Provide the [x, y] coordinate of the cell's center where the given text is located.  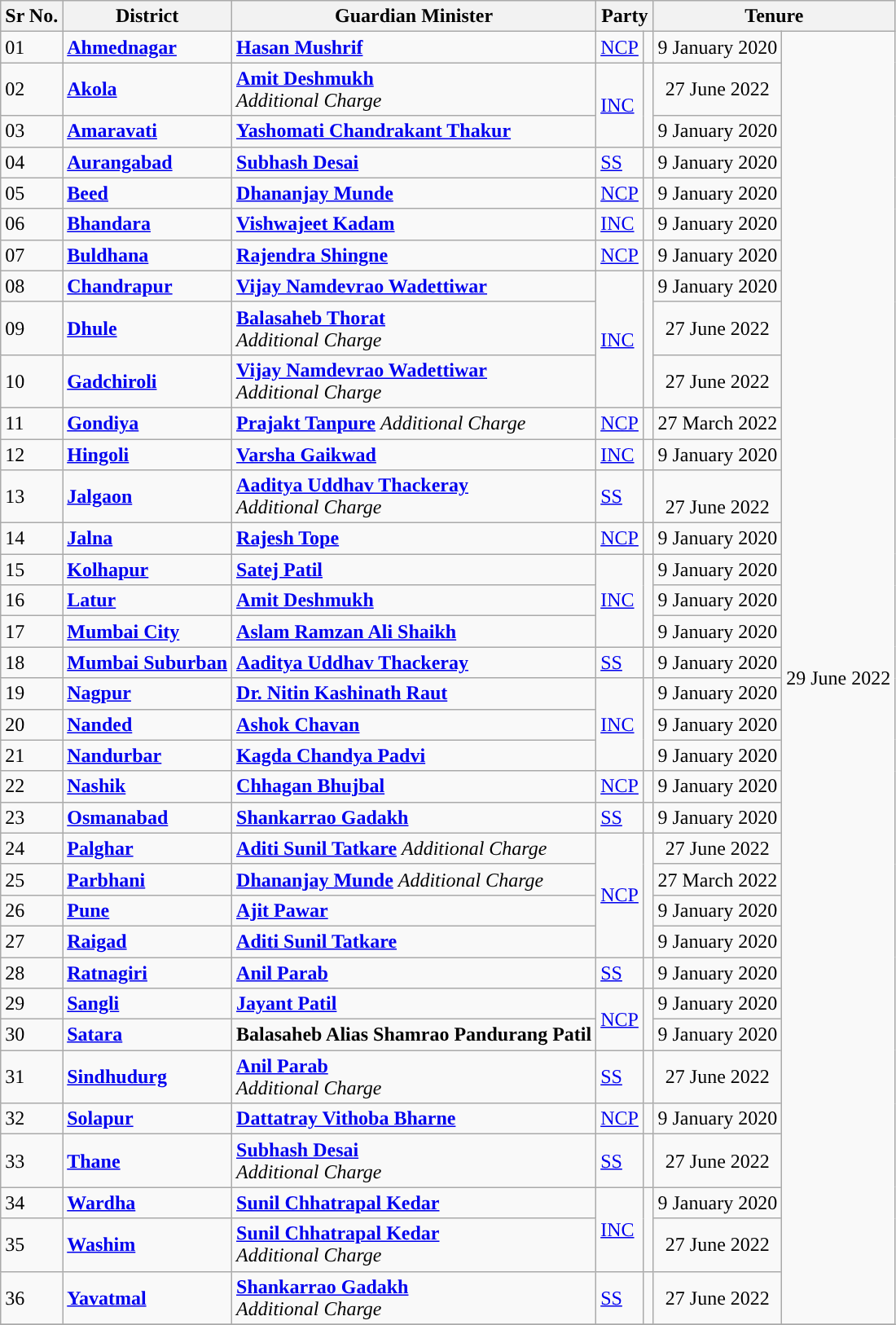
32 [32, 1119]
34 [32, 1203]
Vijay Namdevrao WadettiwarAdditional Charge [414, 381]
Vijay Namdevrao Wadettiwar [414, 286]
Ratnagiri [147, 972]
Aurangabad [147, 162]
Sangli [147, 1004]
29 June 2022 [839, 678]
24 [32, 848]
Ajit Pawar [414, 910]
Mumbai City [147, 632]
Yavatmal [147, 1297]
10 [32, 381]
14 [32, 539]
Aaditya Uddhav ThackerayAdditional Charge [414, 497]
Jalna [147, 539]
02 [32, 90]
Aaditya Uddhav Thackeray [414, 662]
07 [32, 255]
29 [32, 1004]
Gadchiroli [147, 381]
Solapur [147, 1119]
05 [32, 193]
Satara [147, 1035]
Satej Patil [414, 570]
Wardha [147, 1203]
Dr. Nitin Kashinath Raut [414, 693]
Kolhapur [147, 570]
Nagpur [147, 693]
Yashomati Chandrakant Thakur [414, 131]
Subhash DesaiAdditional Charge [414, 1160]
23 [32, 817]
Raigad [147, 941]
Kagda Chandya Padvi [414, 755]
16 [32, 601]
Amit Deshmukh [414, 601]
Balasaheb ThoratAdditional Charge [414, 328]
12 [32, 454]
33 [32, 1160]
Buldhana [147, 255]
Amaravati [147, 131]
Parbhani [147, 879]
Aslam Ramzan Ali Shaikh [414, 632]
36 [32, 1297]
Dhule [147, 328]
09 [32, 328]
Aditi Sunil Tatkare Additional Charge [414, 848]
Jalgaon [147, 497]
Sindhudurg [147, 1077]
Tenure [774, 16]
Bhandara [147, 224]
Dhananjay Munde [414, 193]
Ashok Chavan [414, 724]
04 [32, 162]
26 [32, 910]
21 [32, 755]
Party [625, 16]
Hingoli [147, 454]
Thane [147, 1160]
Chhagan Bhujbal [414, 786]
Nanded [147, 724]
30 [32, 1035]
Mumbai Suburban [147, 662]
01 [32, 47]
22 [32, 786]
Prajakt Tanpure Additional Charge [414, 423]
Sunil Chhatrapal Kedar [414, 1203]
Guardian Minister [414, 16]
Anil ParabAdditional Charge [414, 1077]
Akola [147, 90]
Balasaheb Alias Shamrao Pandurang Patil [414, 1035]
06 [32, 224]
Jayant Patil [414, 1004]
Amit DeshmukhAdditional Charge [414, 90]
11 [32, 423]
Dattatray Vithoba Bharne [414, 1119]
Hasan Mushrif [414, 47]
Sunil Chhatrapal KedarAdditional Charge [414, 1245]
03 [32, 131]
17 [32, 632]
Shankarrao GadakhAdditional Charge [414, 1297]
Vishwajeet Kadam [414, 224]
31 [32, 1077]
Chandrapur [147, 286]
Osmanabad [147, 817]
Rajendra Shingne [414, 255]
Aditi Sunil Tatkare [414, 941]
Beed [147, 193]
28 [32, 972]
08 [32, 286]
27 [32, 941]
25 [32, 879]
18 [32, 662]
Anil Parab [414, 972]
Gondiya [147, 423]
Dhananjay Munde Additional Charge [414, 879]
Subhash Desai [414, 162]
Nandurbar [147, 755]
Nashik [147, 786]
35 [32, 1245]
Shankarrao Gadakh [414, 817]
Sr No. [32, 16]
Palghar [147, 848]
Varsha Gaikwad [414, 454]
Washim [147, 1245]
20 [32, 724]
Ahmednagar [147, 47]
13 [32, 497]
15 [32, 570]
Pune [147, 910]
Latur [147, 601]
19 [32, 693]
Rajesh Tope [414, 539]
District [147, 16]
